Pinpoint the cell where the given text exists, returning its (X, Y) midpoint coordinate. 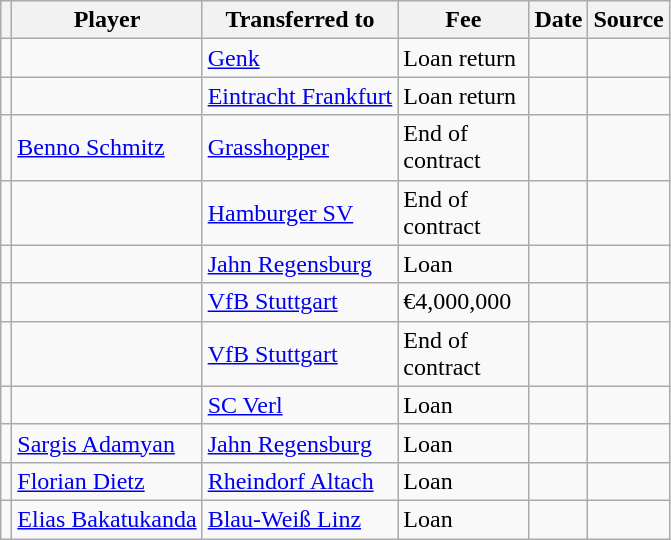
Fee (464, 20)
Benno Schmitz (107, 148)
Rheindorf Altach (300, 481)
Elias Bakatukanda (107, 519)
Transferred to (300, 20)
Player (107, 20)
Eintracht Frankfurt (300, 96)
Grasshopper (300, 148)
Source (628, 20)
Sargis Adamyan (107, 443)
€4,000,000 (464, 302)
Genk (300, 58)
Florian Dietz (107, 481)
Blau-Weiß Linz (300, 519)
Hamburger SV (300, 212)
Date (558, 20)
SC Verl (300, 405)
